Identify which cell holds the provided text, then report its [x, y] central coordinate. 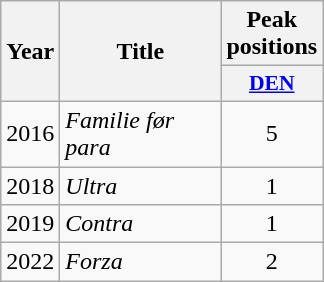
Forza [140, 262]
5 [272, 134]
2016 [30, 134]
2019 [30, 224]
Contra [140, 224]
Year [30, 52]
Familie før para [140, 134]
2 [272, 262]
DEN [272, 84]
2022 [30, 262]
Peak positions [272, 34]
Ultra [140, 185]
Title [140, 52]
2018 [30, 185]
